Search for the cell housing the specified text and yield its (X, Y) center coordinate. 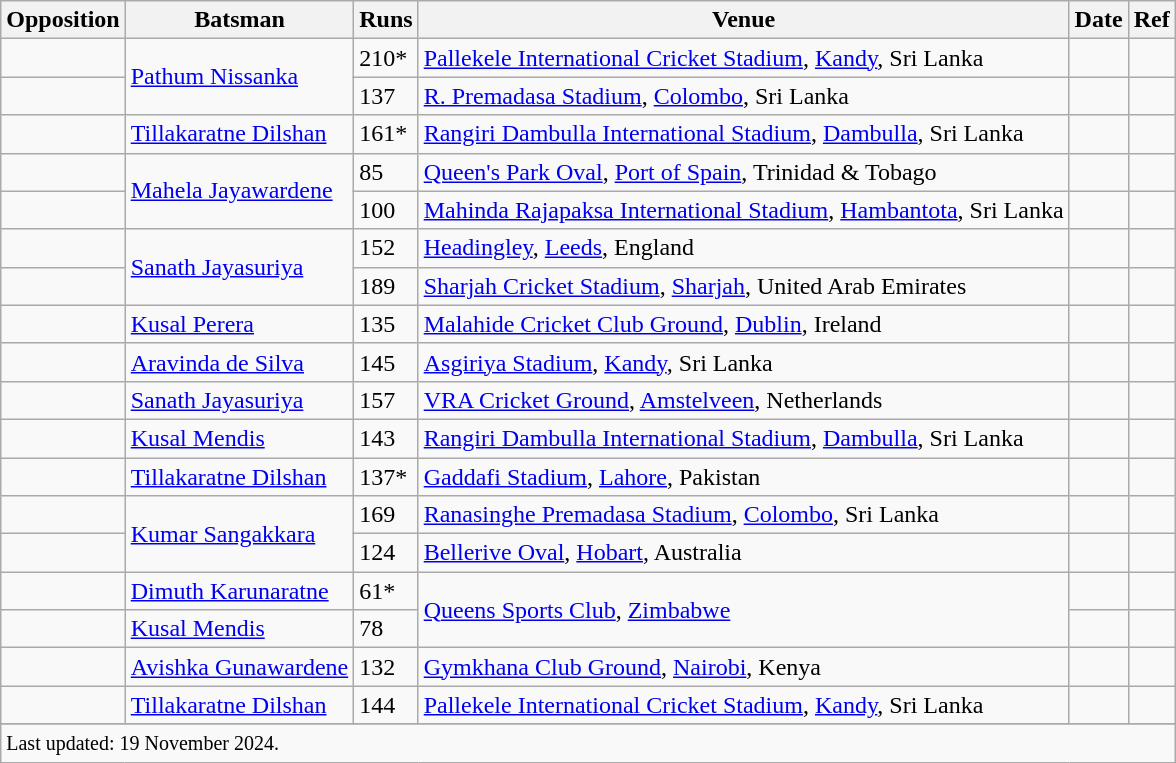
132 (386, 667)
137* (386, 477)
Last updated: 19 November 2024. (588, 743)
189 (386, 286)
78 (386, 629)
137 (386, 96)
145 (386, 362)
Batsman (240, 20)
Queens Sports Club, Zimbabwe (744, 610)
Pathum Nissanka (240, 77)
61* (386, 591)
VRA Cricket Ground, Amstelveen, Netherlands (744, 400)
Headingley, Leeds, England (744, 248)
Malahide Cricket Club Ground, Dublin, Ireland (744, 324)
Mahinda Rajapaksa International Stadium, Hambantota, Sri Lanka (744, 210)
Kumar Sangakkara (240, 534)
Gymkhana Club Ground, Nairobi, Kenya (744, 667)
Asgiriya Stadium, Kandy, Sri Lanka (744, 362)
124 (386, 553)
Kusal Perera (240, 324)
143 (386, 438)
Aravinda de Silva (240, 362)
Gaddafi Stadium, Lahore, Pakistan (744, 477)
R. Premadasa Stadium, Colombo, Sri Lanka (744, 96)
210* (386, 58)
Runs (386, 20)
85 (386, 172)
Bellerive Oval, Hobart, Australia (744, 553)
Ranasinghe Premadasa Stadium, Colombo, Sri Lanka (744, 515)
Queen's Park Oval, Port of Spain, Trinidad & Tobago (744, 172)
135 (386, 324)
Sharjah Cricket Stadium, Sharjah, United Arab Emirates (744, 286)
144 (386, 705)
Mahela Jayawardene (240, 191)
152 (386, 248)
Opposition (63, 20)
157 (386, 400)
Dimuth Karunaratne (240, 591)
169 (386, 515)
Ref (1152, 20)
161* (386, 134)
Date (1098, 20)
100 (386, 210)
Venue (744, 20)
Avishka Gunawardene (240, 667)
